Capture the cell that displays the provided text and extract its [x, y] central coordinate. 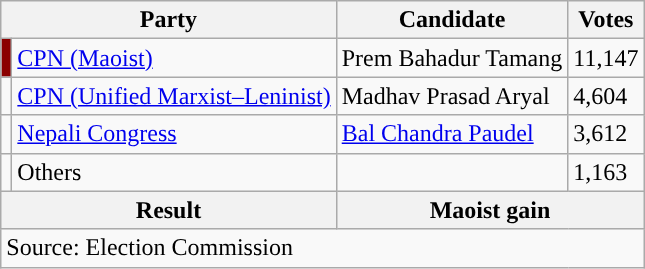
Party [168, 20]
3,612 [606, 134]
Bal Chandra Paudel [452, 134]
Others [174, 172]
Result [168, 210]
4,604 [606, 96]
1,163 [606, 172]
Nepali Congress [174, 134]
Candidate [452, 20]
Maoist gain [490, 210]
Source: Election Commission [322, 248]
CPN (Maoist) [174, 58]
CPN (Unified Marxist–Leninist) [174, 96]
Votes [606, 20]
11,147 [606, 58]
Prem Bahadur Tamang [452, 58]
Madhav Prasad Aryal [452, 96]
